Search for the cell housing the specified text and yield its [X, Y] center coordinate. 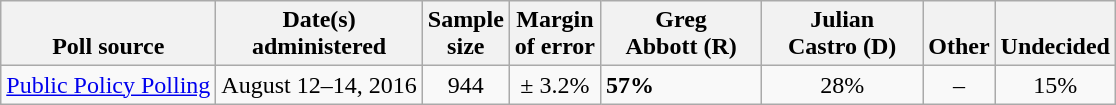
August 12–14, 2016 [319, 85]
JulianCastro (D) [842, 34]
Poll source [108, 34]
Date(s)administered [319, 34]
Other [959, 34]
– [959, 85]
Marginof error [554, 34]
± 3.2% [554, 85]
Samplesize [466, 34]
Public Policy Polling [108, 85]
28% [842, 85]
57% [682, 85]
15% [1055, 85]
Undecided [1055, 34]
GregAbbott (R) [682, 34]
944 [466, 85]
